Search for the cell housing the specified text and yield its (x, y) center coordinate. 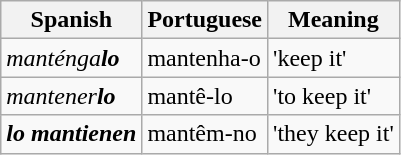
Spanish (72, 20)
mantenerlo (72, 96)
lo mantienen (72, 134)
'keep it' (334, 58)
'they keep it' (334, 134)
'to keep it' (334, 96)
Portuguese (205, 20)
mantenha-o (205, 58)
mantê-lo (205, 96)
Meaning (334, 20)
mantêm-no (205, 134)
manténgalo (72, 58)
